Locate the cell with the specified text and output its (x, y) center coordinate. 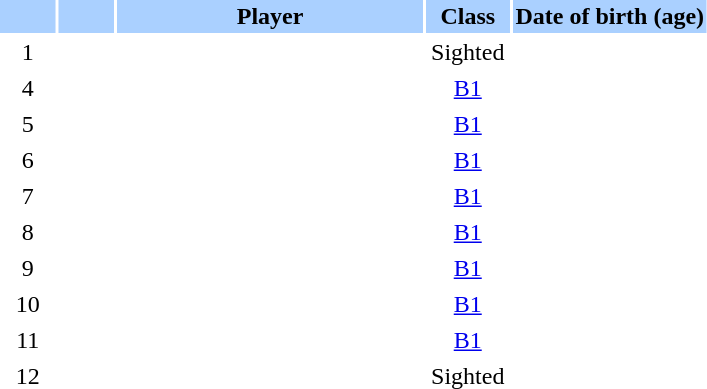
6 (28, 160)
11 (28, 340)
Player (270, 16)
Date of birth (age) (610, 16)
7 (28, 196)
9 (28, 268)
4 (28, 88)
1 (28, 52)
Class (468, 16)
8 (28, 232)
10 (28, 304)
Sighted (468, 52)
5 (28, 124)
